Output the (x, y) coordinate of the center of the cell containing the given text.  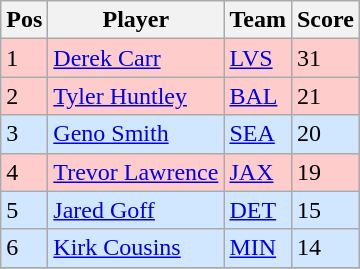
Derek Carr (136, 58)
Geno Smith (136, 134)
4 (24, 172)
LVS (258, 58)
Team (258, 20)
Player (136, 20)
SEA (258, 134)
Jared Goff (136, 210)
14 (325, 248)
Pos (24, 20)
15 (325, 210)
21 (325, 96)
19 (325, 172)
Trevor Lawrence (136, 172)
2 (24, 96)
Tyler Huntley (136, 96)
MIN (258, 248)
BAL (258, 96)
3 (24, 134)
20 (325, 134)
DET (258, 210)
1 (24, 58)
6 (24, 248)
31 (325, 58)
JAX (258, 172)
5 (24, 210)
Kirk Cousins (136, 248)
Score (325, 20)
